Scan for the cell matching the given text and deliver its (X, Y) coordinate at center. 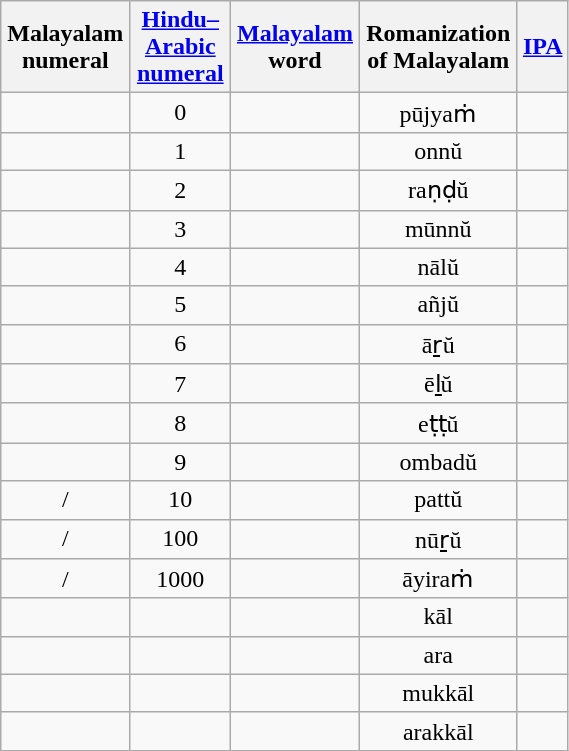
9 (180, 462)
āyiraṁ (438, 579)
0 (180, 113)
2 (180, 190)
mūnnŭ (438, 229)
ombadŭ (438, 462)
Hindu–Arabic numeral (180, 47)
eṭṭŭ (438, 423)
Malayalam numeral (66, 47)
7 (180, 384)
ēḻŭ (438, 384)
pattŭ (438, 500)
3 (180, 229)
onnŭ (438, 151)
10 (180, 500)
IPA (542, 47)
āṟŭ (438, 344)
kāl (438, 617)
8 (180, 423)
mukkāl (438, 693)
raṇḍŭ (438, 190)
añjŭ (438, 305)
arakkāl (438, 731)
pūjyaṁ (438, 113)
6 (180, 344)
Romanization of Malayalam (438, 47)
100 (180, 539)
Malayalam word (295, 47)
4 (180, 267)
1000 (180, 579)
5 (180, 305)
nūṟŭ (438, 539)
ara (438, 655)
nālŭ (438, 267)
1 (180, 151)
